Return the [X, Y] coordinate for the center point of the cell that contains the specified text.  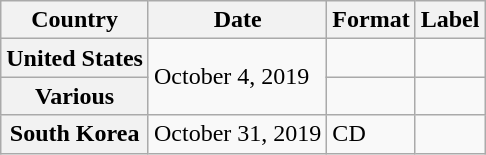
Various [75, 96]
South Korea [75, 134]
Country [75, 20]
Date [237, 20]
October 4, 2019 [237, 77]
United States [75, 58]
October 31, 2019 [237, 134]
Label [450, 20]
Format [371, 20]
CD [371, 134]
